Identify which cell holds the provided text, then report its (x, y) central coordinate. 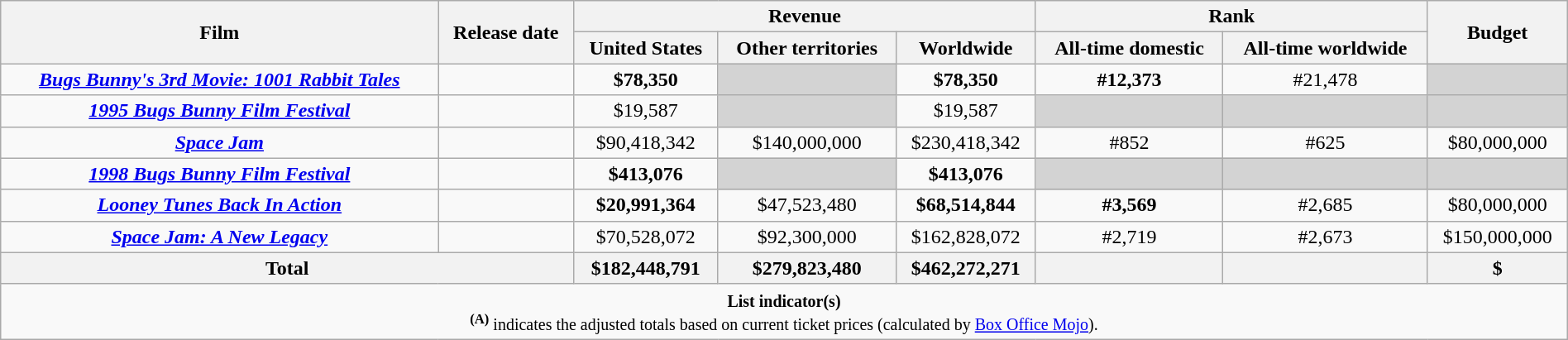
$70,528,072 (645, 237)
$230,418,342 (966, 142)
#2,673 (1325, 237)
$462,272,271 (966, 268)
Film (220, 32)
$47,523,480 (807, 205)
#3,569 (1130, 205)
$279,823,480 (807, 268)
Space Jam: A New Legacy (220, 237)
Space Jam (220, 142)
#625 (1325, 142)
#2,685 (1325, 205)
Looney Tunes Back In Action (220, 205)
$68,514,844 (966, 205)
Rank (1231, 17)
1998 Bugs Bunny Film Festival (220, 174)
All-time worldwide (1325, 48)
$140,000,000 (807, 142)
Total (288, 268)
Other territories (807, 48)
$90,418,342 (645, 142)
Bugs Bunny's 3rd Movie: 1001 Rabbit Tales (220, 79)
List indicator(s)(A) indicates the adjusted totals based on current ticket prices (calculated by Box Office Mojo). (784, 311)
$150,000,000 (1497, 237)
All-time domestic (1130, 48)
#12,373 (1130, 79)
#2,719 (1130, 237)
United States (645, 48)
1995 Bugs Bunny Film Festival (220, 111)
Revenue (804, 17)
$162,828,072 (966, 237)
$182,448,791 (645, 268)
Worldwide (966, 48)
$ (1497, 268)
Budget (1497, 32)
#21,478 (1325, 79)
#852 (1130, 142)
Release date (506, 32)
$20,991,364 (645, 205)
$92,300,000 (807, 237)
